Scan for the cell matching the given text and deliver its (X, Y) coordinate at center. 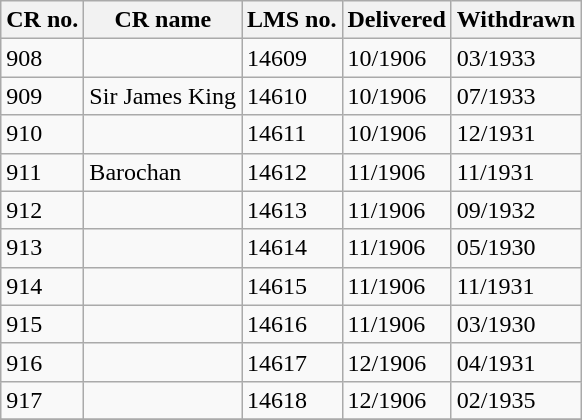
LMS no. (292, 20)
14609 (292, 58)
Withdrawn (516, 20)
909 (42, 96)
911 (42, 172)
07/1933 (516, 96)
14610 (292, 96)
14611 (292, 134)
917 (42, 400)
14614 (292, 248)
913 (42, 248)
915 (42, 324)
14615 (292, 286)
03/1933 (516, 58)
03/1930 (516, 324)
02/1935 (516, 400)
Sir James King (163, 96)
Delivered (396, 20)
CR no. (42, 20)
14616 (292, 324)
04/1931 (516, 362)
914 (42, 286)
14617 (292, 362)
14618 (292, 400)
05/1930 (516, 248)
09/1932 (516, 210)
908 (42, 58)
910 (42, 134)
14613 (292, 210)
14612 (292, 172)
CR name (163, 20)
912 (42, 210)
12/1931 (516, 134)
916 (42, 362)
Barochan (163, 172)
